From the cell containing the given text, extract its center point as [x, y] coordinate. 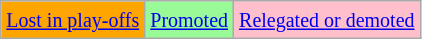
Lost in play-offs [73, 20]
Relegated or demoted [327, 20]
Promoted [190, 20]
